Detect which cell encompasses the target text, then output its (X, Y) center coordinate. 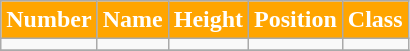
Height (208, 20)
Name (132, 20)
Class (375, 20)
Position (296, 20)
Number (49, 20)
